Pinpoint the cell where the given text exists, returning its [x, y] midpoint coordinate. 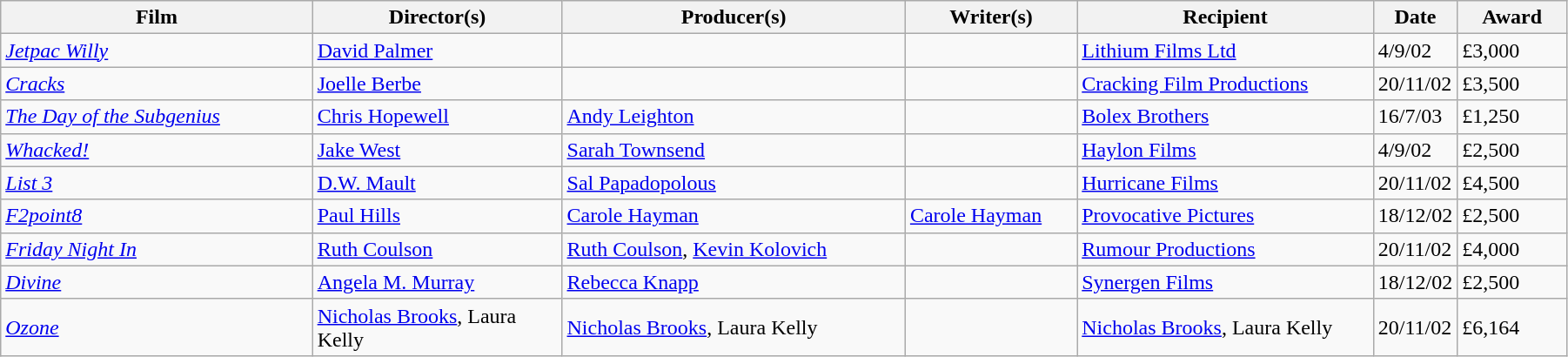
£3,500 [1512, 84]
D.W. Mault [437, 183]
Ruth Coulson [437, 249]
Producer(s) [734, 17]
List 3 [157, 183]
Award [1512, 17]
Ruth Coulson, Kevin Kolovich [734, 249]
Chris Hopewell [437, 117]
Friday Night In [157, 249]
F2point8 [157, 216]
Cracking Film Productions [1225, 84]
Hurricane Films [1225, 183]
Paul Hills [437, 216]
Andy Leighton [734, 117]
Provocative Pictures [1225, 216]
Writer(s) [990, 17]
£3,000 [1512, 51]
Divine [157, 282]
Whacked! [157, 150]
Jetpac Willy [157, 51]
£4,000 [1512, 249]
£6,164 [1512, 327]
Cracks [157, 84]
Rumour Productions [1225, 249]
16/7/03 [1415, 117]
Angela M. Murray [437, 282]
Date [1415, 17]
Haylon Films [1225, 150]
Rebecca Knapp [734, 282]
Director(s) [437, 17]
Ozone [157, 327]
Jake West [437, 150]
Film [157, 17]
Bolex Brothers [1225, 117]
Sal Papadopolous [734, 183]
£1,250 [1512, 117]
Recipient [1225, 17]
Lithium Films Ltd [1225, 51]
The Day of the Subgenius [157, 117]
Synergen Films [1225, 282]
Sarah Townsend [734, 150]
Joelle Berbe [437, 84]
£4,500 [1512, 183]
David Palmer [437, 51]
